Capture the cell that displays the provided text and extract its (x, y) central coordinate. 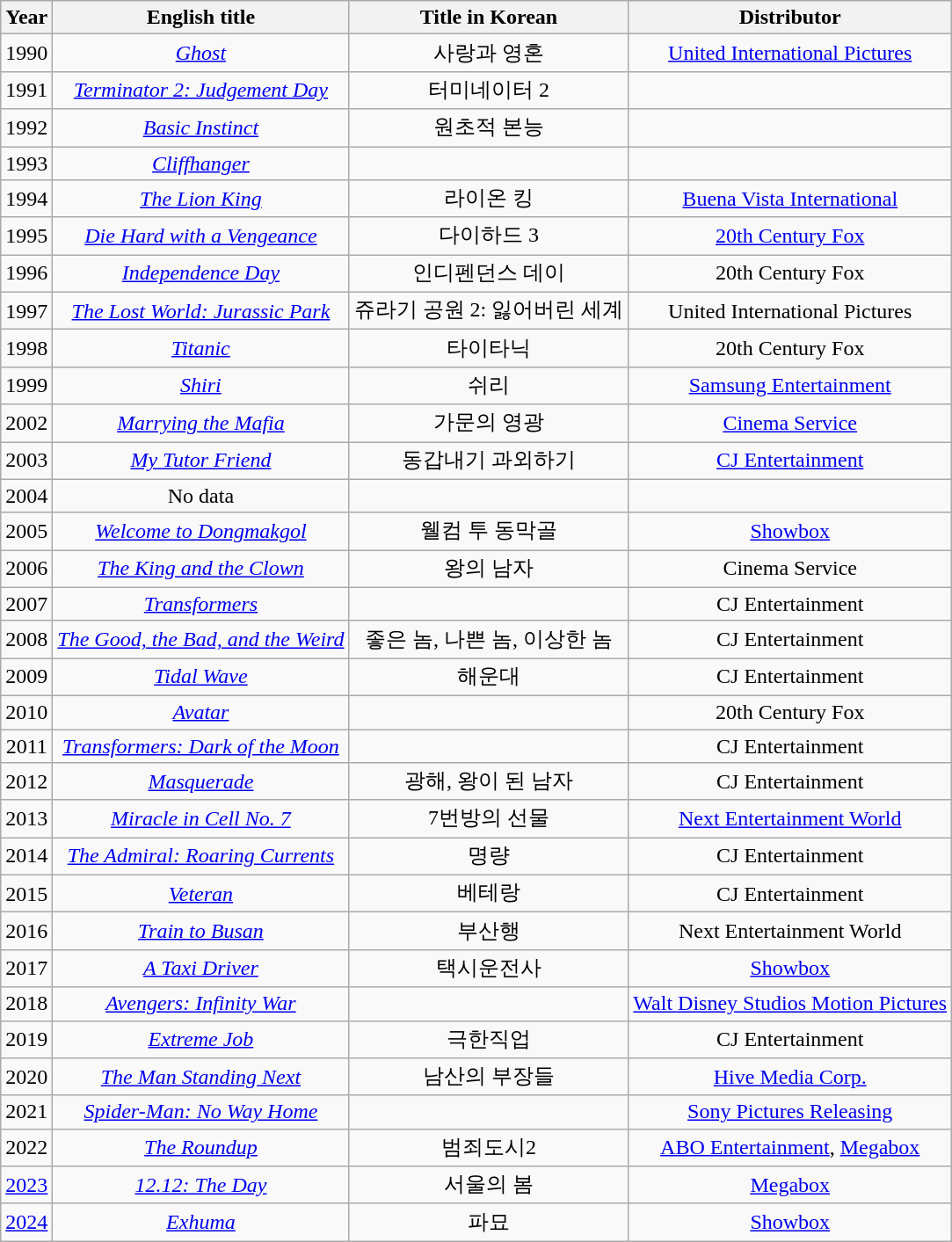
라이온 킹 (489, 199)
다이하드 3 (489, 236)
해운대 (489, 677)
베테랑 (489, 893)
Veteran (200, 893)
Exhuma (200, 1222)
7번방의 선물 (489, 819)
Titanic (200, 348)
2010 (26, 712)
1992 (26, 128)
파묘 (489, 1222)
Buena Vista International (790, 199)
2008 (26, 640)
2002 (26, 424)
2014 (26, 856)
1995 (26, 236)
쉬리 (489, 385)
1994 (26, 199)
원초적 본능 (489, 128)
2019 (26, 1039)
2023 (26, 1185)
2005 (26, 531)
Extreme Job (200, 1039)
범죄도시2 (489, 1148)
인디펜던스 데이 (489, 274)
웰컴 투 동막골 (489, 531)
타이타닉 (489, 348)
Masquerade (200, 782)
2017 (26, 969)
Walt Disney Studios Motion Pictures (790, 1004)
2012 (26, 782)
Title in Korean (489, 18)
부산행 (489, 932)
Miracle in Cell No. 7 (200, 819)
1990 (26, 53)
2020 (26, 1078)
1997 (26, 311)
Hive Media Corp. (790, 1078)
광해, 왕이 된 남자 (489, 782)
왕의 남자 (489, 570)
Year (26, 18)
남산의 부장들 (489, 1078)
Tidal Wave (200, 677)
2011 (26, 746)
2009 (26, 677)
쥬라기 공원 2: 잃어버린 세계 (489, 311)
The Roundup (200, 1148)
Ghost (200, 53)
1991 (26, 90)
Avatar (200, 712)
The Lost World: Jurassic Park (200, 311)
2021 (26, 1112)
2013 (26, 819)
명량 (489, 856)
Sony Pictures Releasing (790, 1112)
My Tutor Friend (200, 461)
Independence Day (200, 274)
Distributor (790, 18)
English title (200, 18)
2004 (26, 496)
Spider-Man: No Way Home (200, 1112)
1999 (26, 385)
1998 (26, 348)
2003 (26, 461)
좋은 놈, 나쁜 놈, 이상한 놈 (489, 640)
Avengers: Infinity War (200, 1004)
2022 (26, 1148)
Welcome to Dongmakgol (200, 531)
No data (200, 496)
2007 (26, 604)
가문의 영광 (489, 424)
Transformers: Dark of the Moon (200, 746)
1996 (26, 274)
Marrying the Mafia (200, 424)
2024 (26, 1222)
2015 (26, 893)
2018 (26, 1004)
Basic Instinct (200, 128)
The Man Standing Next (200, 1078)
Megabox (790, 1185)
2006 (26, 570)
The Admiral: Roaring Currents (200, 856)
동갑내기 과외하기 (489, 461)
The King and the Clown (200, 570)
12.12: The Day (200, 1185)
A Taxi Driver (200, 969)
Transformers (200, 604)
Samsung Entertainment (790, 385)
Terminator 2: Judgement Day (200, 90)
극한직업 (489, 1039)
터미네이터 2 (489, 90)
The Lion King (200, 199)
사랑과 영혼 (489, 53)
서울의 봄 (489, 1185)
ABO Entertainment, Megabox (790, 1148)
Cliffhanger (200, 163)
Train to Busan (200, 932)
Shiri (200, 385)
1993 (26, 163)
The Good, the Bad, and the Weird (200, 640)
2016 (26, 932)
Die Hard with a Vengeance (200, 236)
택시운전사 (489, 969)
